Search for the cell housing the specified text and yield its [x, y] center coordinate. 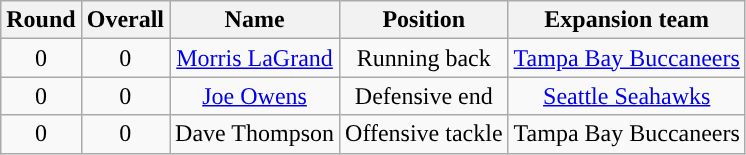
Offensive tackle [424, 134]
Expansion team [626, 20]
Defensive end [424, 96]
Name [255, 20]
Joe Owens [255, 96]
Running back [424, 58]
Overall [125, 20]
Round [41, 20]
Dave Thompson [255, 134]
Seattle Seahawks [626, 96]
Position [424, 20]
Morris LaGrand [255, 58]
